Scan for the cell matching the given text and deliver its (x, y) coordinate at center. 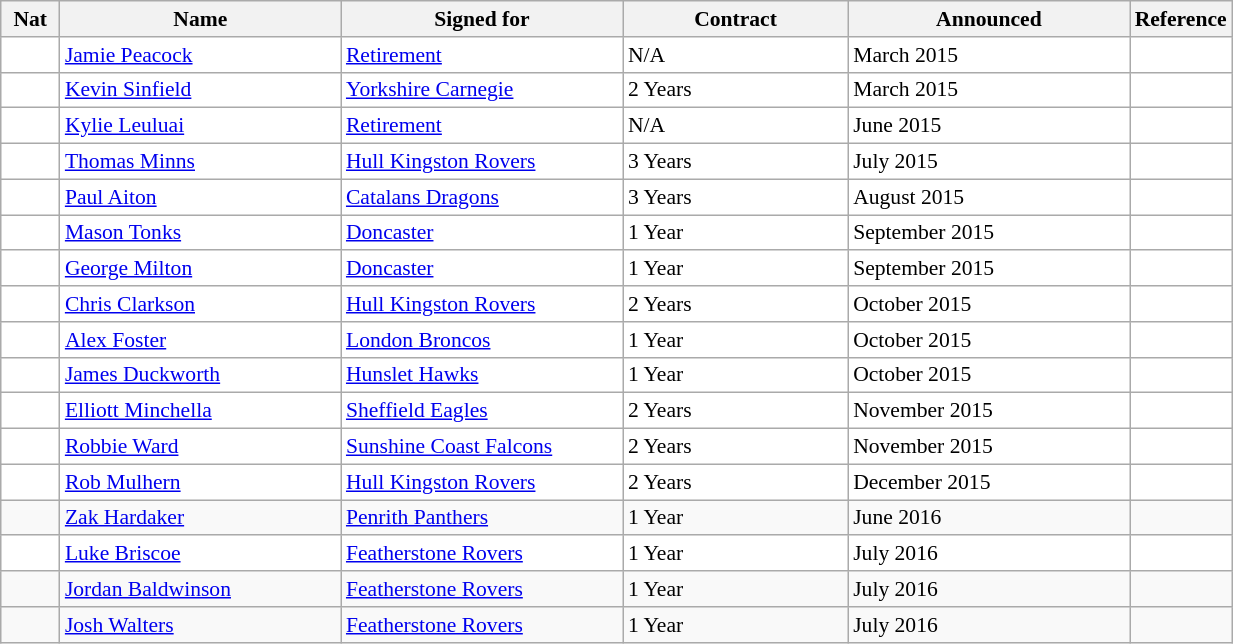
Contract (736, 19)
Catalans Dragons (482, 197)
Kylie Leuluai (200, 126)
Sheffield Eagles (482, 411)
Kevin Sinfield (200, 90)
James Duckworth (200, 375)
Announced (988, 19)
Signed for (482, 19)
July 2015 (988, 162)
Mason Tonks (200, 233)
Alex Foster (200, 340)
Name (200, 19)
Robbie Ward (200, 447)
Sunshine Coast Falcons (482, 447)
Thomas Minns (200, 162)
Josh Walters (200, 625)
Luke Briscoe (200, 554)
Penrith Panthers (482, 518)
Elliott Minchella (200, 411)
London Broncos (482, 340)
Nat (30, 19)
Yorkshire Carnegie (482, 90)
Rob Mulhern (200, 482)
August 2015 (988, 197)
December 2015 (988, 482)
Jamie Peacock (200, 55)
Jordan Baldwinson (200, 589)
June 2015 (988, 126)
June 2016 (988, 518)
Reference (1181, 19)
Hunslet Hawks (482, 375)
Paul Aiton (200, 197)
Chris Clarkson (200, 304)
Zak Hardaker (200, 518)
George Milton (200, 269)
